Return the [X, Y] coordinate for the center point of the cell that contains the specified text.  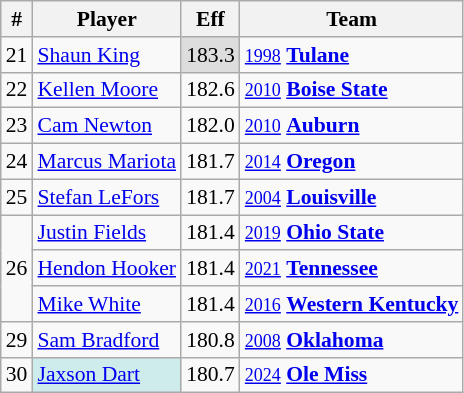
Justin Fields [106, 233]
Kellen Moore [106, 90]
2016 Western Kentucky [352, 304]
29 [17, 340]
2010 Auburn [352, 126]
Hendon Hooker [106, 269]
2014 Oregon [352, 162]
2008 Oklahoma [352, 340]
1998 Tulane [352, 55]
Eff [210, 19]
25 [17, 197]
30 [17, 375]
# [17, 19]
26 [17, 268]
182.6 [210, 90]
23 [17, 126]
Sam Bradford [106, 340]
180.8 [210, 340]
2019 Ohio State [352, 233]
24 [17, 162]
Player [106, 19]
2004 Louisville [352, 197]
Stefan LeFors [106, 197]
2024 Ole Miss [352, 375]
180.7 [210, 375]
182.0 [210, 126]
183.3 [210, 55]
21 [17, 55]
Mike White [106, 304]
Marcus Mariota [106, 162]
Cam Newton [106, 126]
Shaun King [106, 55]
Jaxson Dart [106, 375]
22 [17, 90]
2021 Tennessee [352, 269]
2010 Boise State [352, 90]
Team [352, 19]
